Scan for the cell matching the given text and deliver its (X, Y) coordinate at center. 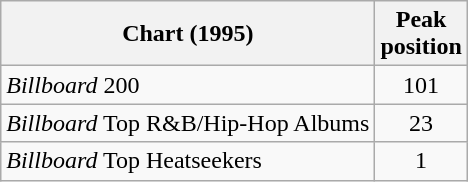
Peakposition (421, 34)
23 (421, 123)
101 (421, 85)
1 (421, 161)
Chart (1995) (188, 34)
Billboard 200 (188, 85)
Billboard Top R&B/Hip-Hop Albums (188, 123)
Billboard Top Heatseekers (188, 161)
